For the text-containing cell, return its midpoint in (X, Y) coordinate format. 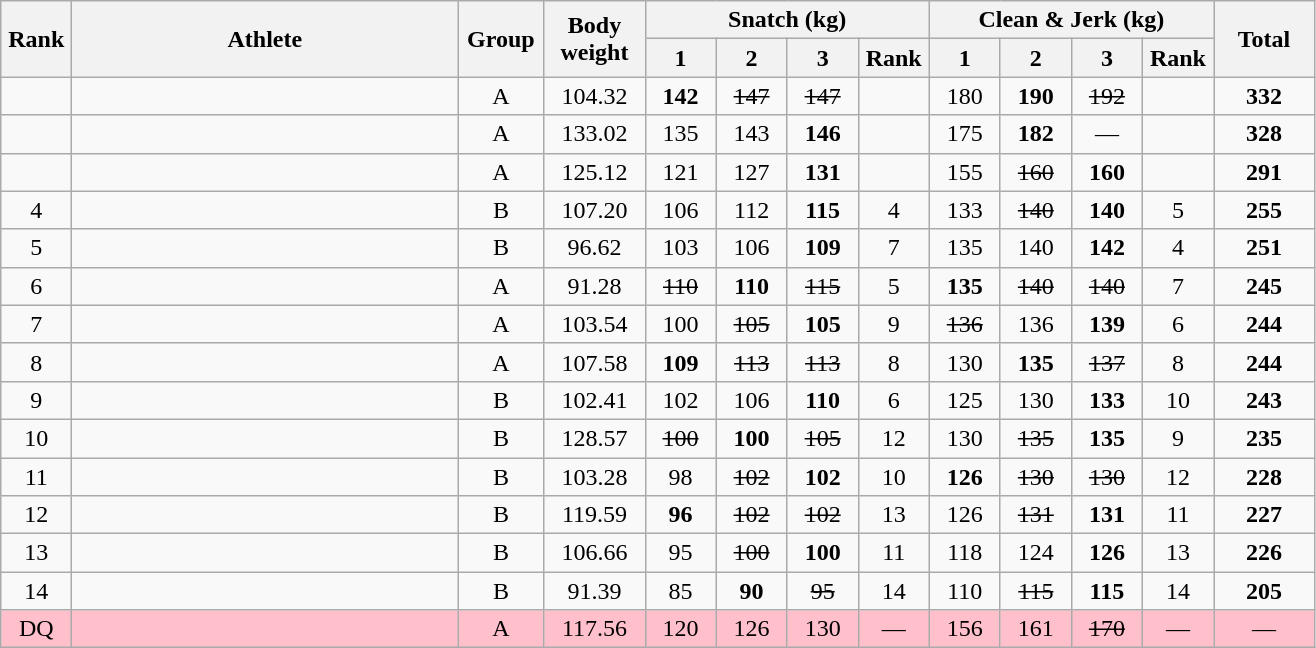
133.02 (594, 134)
112 (752, 210)
139 (1106, 324)
DQ (36, 629)
85 (680, 591)
124 (1036, 553)
107.58 (594, 362)
146 (822, 134)
170 (1106, 629)
156 (964, 629)
161 (1036, 629)
125 (964, 400)
Total (1264, 39)
128.57 (594, 438)
106.66 (594, 553)
180 (964, 96)
Athlete (265, 39)
332 (1264, 96)
103.54 (594, 324)
103.28 (594, 477)
255 (1264, 210)
Clean & Jerk (kg) (1071, 20)
182 (1036, 134)
102.41 (594, 400)
137 (1106, 362)
91.39 (594, 591)
Body weight (594, 39)
190 (1036, 96)
328 (1264, 134)
127 (752, 172)
192 (1106, 96)
121 (680, 172)
291 (1264, 172)
228 (1264, 477)
118 (964, 553)
104.32 (594, 96)
117.56 (594, 629)
143 (752, 134)
90 (752, 591)
119.59 (594, 515)
205 (1264, 591)
96 (680, 515)
155 (964, 172)
107.20 (594, 210)
91.28 (594, 286)
175 (964, 134)
245 (1264, 286)
251 (1264, 248)
Snatch (kg) (787, 20)
103 (680, 248)
226 (1264, 553)
235 (1264, 438)
227 (1264, 515)
96.62 (594, 248)
Group (501, 39)
98 (680, 477)
125.12 (594, 172)
243 (1264, 400)
120 (680, 629)
